Provide the [X, Y] coordinate of the cell's center where the given text is located.  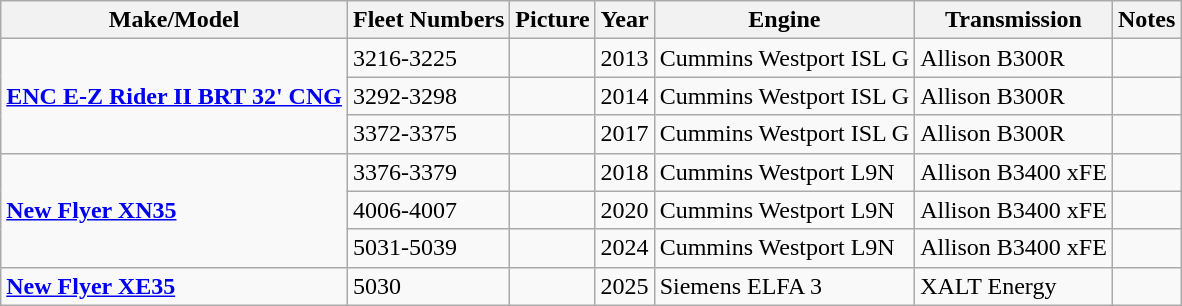
5031-5039 [428, 248]
Fleet Numbers [428, 20]
3376-3379 [428, 172]
2025 [624, 286]
Notes [1146, 20]
Engine [784, 20]
2020 [624, 210]
4006-4007 [428, 210]
Picture [552, 20]
Transmission [1014, 20]
3372-3375 [428, 134]
2018 [624, 172]
XALT Energy [1014, 286]
Siemens ELFA 3 [784, 286]
2024 [624, 248]
2017 [624, 134]
New Flyer XN35 [174, 210]
3216-3225 [428, 58]
2014 [624, 96]
Make/Model [174, 20]
ENC E-Z Rider II BRT 32' CNG [174, 96]
New Flyer XE35 [174, 286]
3292-3298 [428, 96]
5030 [428, 286]
Year [624, 20]
2013 [624, 58]
